Identify which cell holds the provided text, then report its (X, Y) central coordinate. 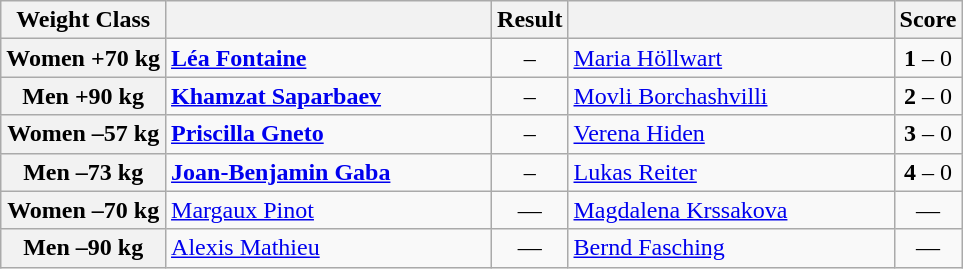
4 – 0 (928, 172)
Men –73 kg (84, 172)
Women –70 kg (84, 210)
Magdalena Krssakova (731, 210)
Alexis Mathieu (329, 248)
2 – 0 (928, 96)
Men –90 kg (84, 248)
Priscilla Gneto (329, 134)
Margaux Pinot (329, 210)
Score (928, 20)
Women –57 kg (84, 134)
Bernd Fasching (731, 248)
Lukas Reiter (731, 172)
Verena Hiden (731, 134)
1 – 0 (928, 58)
Khamzat Saparbaev (329, 96)
Result (530, 20)
Weight Class (84, 20)
Men +90 kg (84, 96)
Léa Fontaine (329, 58)
Women +70 kg (84, 58)
Maria Höllwart (731, 58)
Movli Borchashvilli (731, 96)
Joan-Benjamin Gaba (329, 172)
3 – 0 (928, 134)
